Capture the cell that displays the provided text and extract its (X, Y) central coordinate. 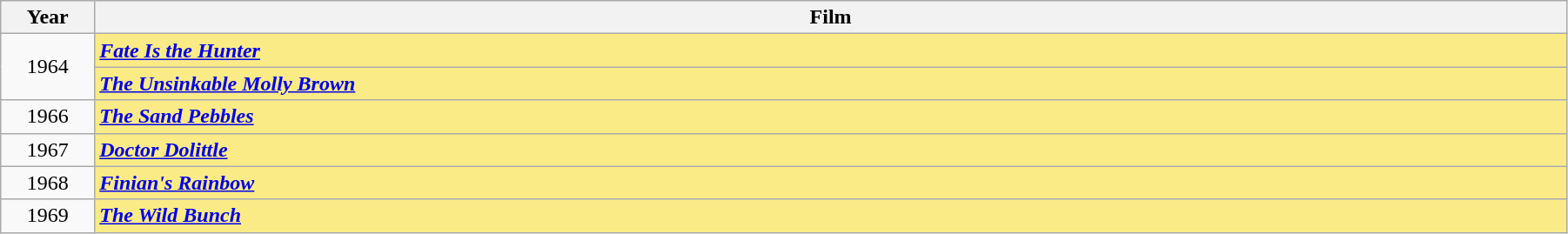
1967 (48, 150)
Year (48, 17)
The Unsinkable Molly Brown (831, 84)
1966 (48, 117)
Finian's Rainbow (831, 183)
The Sand Pebbles (831, 117)
The Wild Bunch (831, 216)
Doctor Dolittle (831, 150)
1969 (48, 216)
1968 (48, 183)
1964 (48, 67)
Film (831, 17)
Fate Is the Hunter (831, 50)
